Return (X, Y) of the center of cell containing provided text 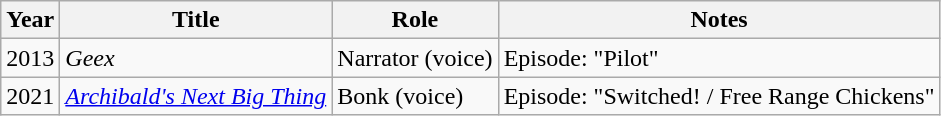
Archibald's Next Big Thing (196, 96)
Episode: "Pilot" (719, 58)
Notes (719, 20)
Year (30, 20)
Title (196, 20)
Role (415, 20)
Bonk (voice) (415, 96)
Narrator (voice) (415, 58)
Episode: "Switched! / Free Range Chickens" (719, 96)
2021 (30, 96)
2013 (30, 58)
Geex (196, 58)
